From the cell containing the given text, extract its center point as (X, Y) coordinate. 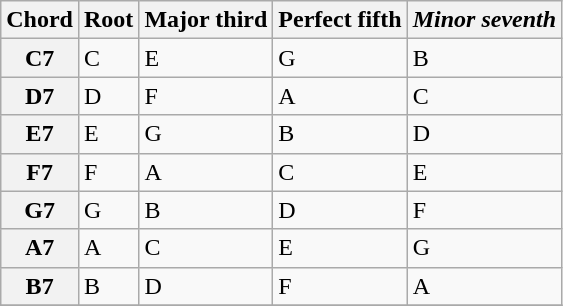
B7 (40, 286)
Root (108, 20)
Chord (40, 20)
E7 (40, 134)
Minor seventh (484, 20)
F7 (40, 172)
D7 (40, 96)
G7 (40, 210)
Perfect fifth (340, 20)
C7 (40, 58)
A7 (40, 248)
Major third (206, 20)
